Identify which cell holds the provided text, then report its [X, Y] central coordinate. 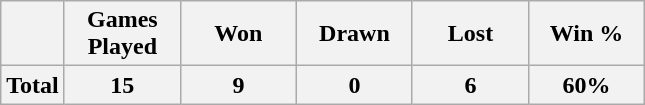
Games Played [122, 34]
9 [238, 85]
0 [354, 85]
60% [587, 85]
Total [33, 85]
Lost [470, 34]
6 [470, 85]
Win % [587, 34]
15 [122, 85]
Drawn [354, 34]
Won [238, 34]
